Capture the cell that displays the provided text and extract its [x, y] central coordinate. 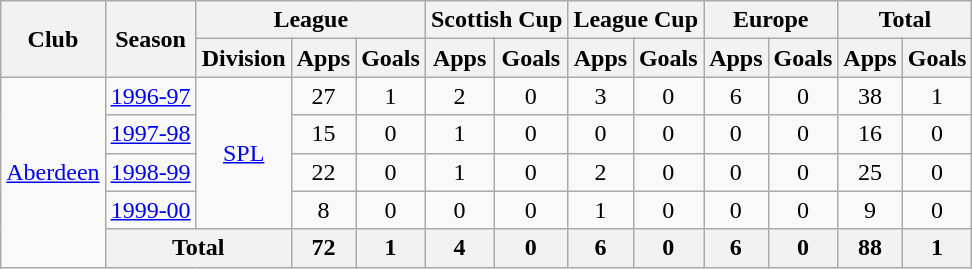
16 [870, 134]
72 [323, 248]
League [310, 20]
4 [459, 248]
9 [870, 210]
1997-98 [150, 134]
Season [150, 39]
27 [323, 96]
SPL [244, 153]
League Cup [636, 20]
88 [870, 248]
1998-99 [150, 172]
1999-00 [150, 210]
22 [323, 172]
Scottish Cup [496, 20]
38 [870, 96]
1996-97 [150, 96]
15 [323, 134]
25 [870, 172]
Europe [771, 20]
3 [600, 96]
Aberdeen [53, 172]
Division [244, 58]
Club [53, 39]
8 [323, 210]
